Find where the given text appears and provide that cell's center as (x, y) coordinate. 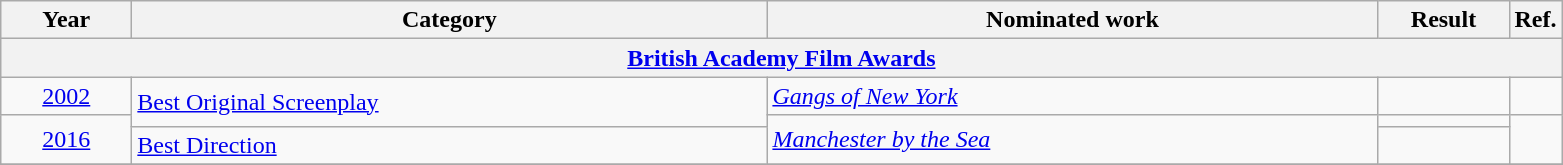
Year (66, 20)
Gangs of New York (1072, 96)
Manchester by the Sea (1072, 140)
Nominated work (1072, 20)
British Academy Film Awards (782, 58)
Ref. (1536, 20)
2016 (66, 140)
Result (1444, 20)
Category (450, 20)
2002 (66, 96)
Best Direction (450, 145)
Best Original Screenplay (450, 102)
